From the cell containing the given text, extract its center point as (X, Y) coordinate. 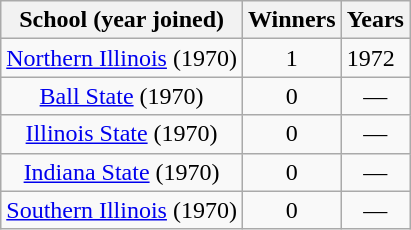
Northern Illinois (1970) (122, 58)
Southern Illinois (1970) (122, 210)
Winners (292, 20)
Indiana State (1970) (122, 172)
1 (292, 58)
School (year joined) (122, 20)
Ball State (1970) (122, 96)
1972 (375, 58)
Illinois State (1970) (122, 134)
Years (375, 20)
